Return the (X, Y) coordinate for the center point of the cell that contains the specified text.  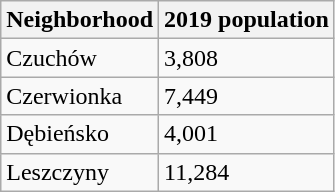
Dębieńsko (80, 134)
Leszczyny (80, 172)
2019 population (247, 20)
11,284 (247, 172)
Neighborhood (80, 20)
7,449 (247, 96)
4,001 (247, 134)
Czuchów (80, 58)
3,808 (247, 58)
Czerwionka (80, 96)
